Scan for the cell matching the given text and deliver its (X, Y) coordinate at center. 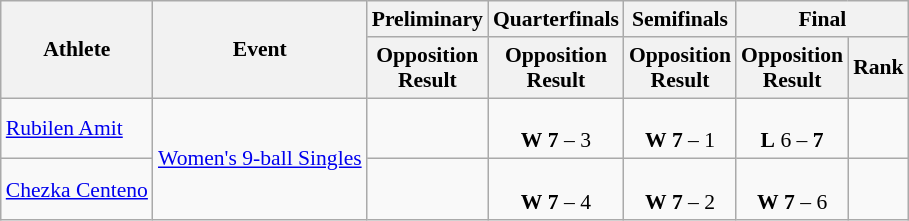
Final (822, 19)
Rank (878, 68)
W 7 – 3 (556, 128)
W 7 – 1 (680, 128)
L 6 – 7 (792, 128)
W 7 – 4 (556, 190)
Athlete (77, 50)
W 7 – 2 (680, 190)
W 7 – 6 (792, 190)
Rubilen Amit (77, 128)
Event (260, 50)
Semifinals (680, 19)
Women's 9-ball Singles (260, 159)
Quarterfinals (556, 19)
Preliminary (428, 19)
Chezka Centeno (77, 190)
